Determine the [X, Y] coordinate at the center of the cell enclosing the given text.  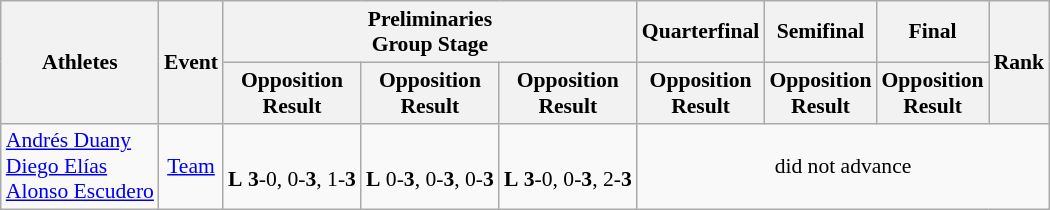
PreliminariesGroup Stage [430, 32]
Andrés DuanyDiego ElíasAlonso Escudero [80, 166]
Quarterfinal [701, 32]
Event [191, 62]
Rank [1020, 62]
Team [191, 166]
Semifinal [820, 32]
did not advance [843, 166]
L 3-0, 0-3, 2-3 [568, 166]
Final [933, 32]
L 3-0, 0-3, 1-3 [292, 166]
L 0-3, 0-3, 0-3 [430, 166]
Athletes [80, 62]
